Find where the given text appears and provide that cell's center as (x, y) coordinate. 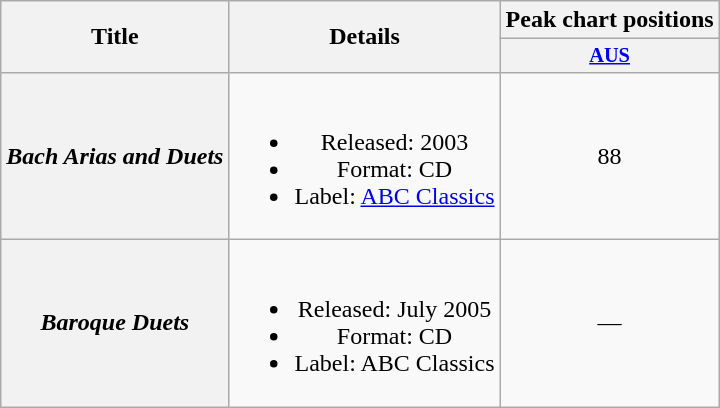
Details (364, 37)
Title (115, 37)
Peak chart positions (610, 20)
Bach Arias and Duets (115, 156)
Released: July 2005Format: CDLabel: ABC Classics (364, 324)
AUS (610, 56)
Baroque Duets (115, 324)
— (610, 324)
88 (610, 156)
Released: 2003Format: CDLabel: ABC Classics (364, 156)
